Provide the (X, Y) coordinate of the cell's center where the given text is located.  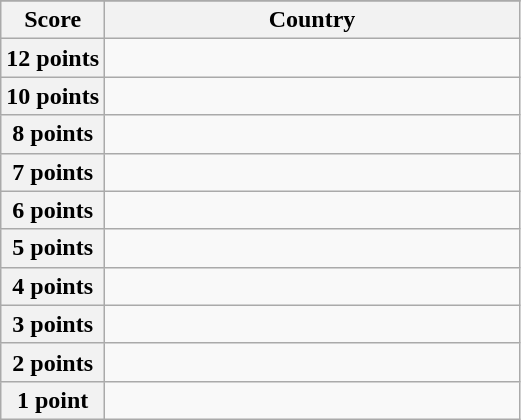
Country (312, 20)
4 points (53, 286)
1 point (53, 400)
Score (53, 20)
5 points (53, 248)
6 points (53, 210)
3 points (53, 324)
2 points (53, 362)
8 points (53, 134)
10 points (53, 96)
12 points (53, 58)
7 points (53, 172)
